Determine the [X, Y] coordinate at the center of the cell enclosing the given text.  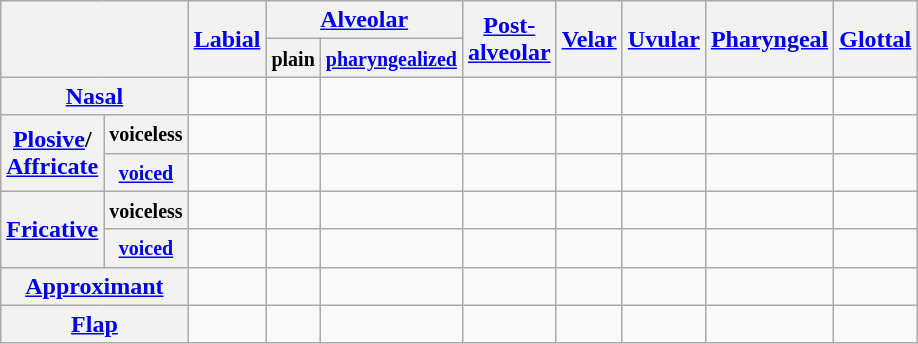
Approximant [94, 286]
Velar [589, 39]
Fricative [52, 229]
Nasal [94, 96]
pharyngealized [391, 58]
Uvular [664, 39]
Alveolar [364, 20]
Post-alveolar [509, 39]
plain [293, 58]
Pharyngeal [769, 39]
Glottal [876, 39]
Labial [227, 39]
Flap [94, 324]
Plosive/Affricate [52, 153]
